Output the [x, y] coordinate of the center of the cell containing the given text.  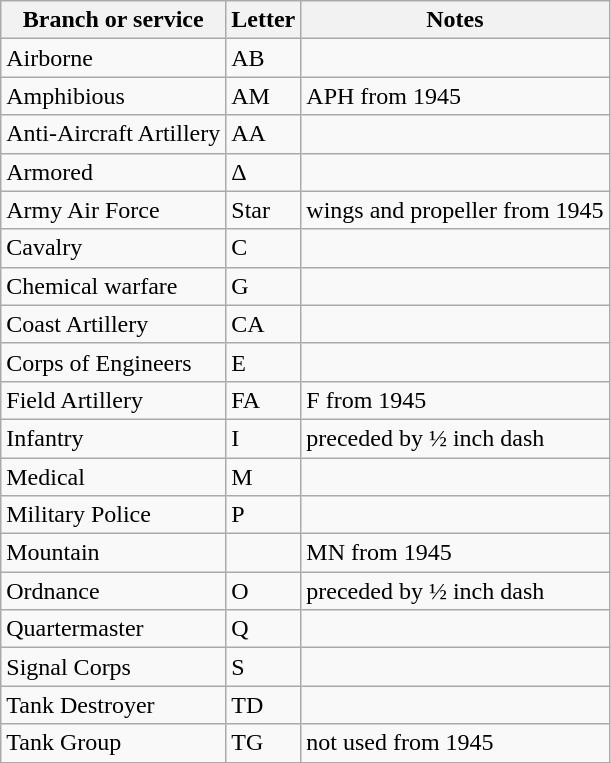
E [264, 362]
Chemical warfare [114, 286]
M [264, 477]
APH from 1945 [455, 96]
Notes [455, 20]
Star [264, 210]
AM [264, 96]
Army Air Force [114, 210]
I [264, 438]
Anti-Aircraft Artillery [114, 134]
Tank Group [114, 743]
Armored [114, 172]
Military Police [114, 515]
Mountain [114, 553]
Corps of Engineers [114, 362]
Signal Corps [114, 667]
Cavalry [114, 248]
FA [264, 400]
AB [264, 58]
Δ [264, 172]
Amphibious [114, 96]
not used from 1945 [455, 743]
Tank Destroyer [114, 705]
MN from 1945 [455, 553]
wings and propeller from 1945 [455, 210]
S [264, 667]
Letter [264, 20]
TG [264, 743]
P [264, 515]
Ordnance [114, 591]
Field Artillery [114, 400]
TD [264, 705]
Medical [114, 477]
O [264, 591]
Q [264, 629]
Coast Artillery [114, 324]
Airborne [114, 58]
CA [264, 324]
AA [264, 134]
G [264, 286]
F from 1945 [455, 400]
C [264, 248]
Quartermaster [114, 629]
Branch or service [114, 20]
Infantry [114, 438]
